Detect which cell encompasses the target text, then output its [X, Y] center coordinate. 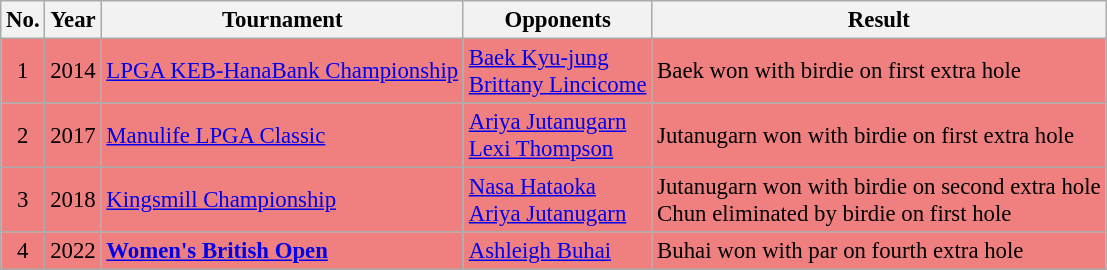
Result [879, 20]
Year [73, 20]
Women's British Open [282, 251]
3 [23, 200]
Manulife LPGA Classic [282, 136]
Opponents [557, 20]
1 [23, 72]
2022 [73, 251]
4 [23, 251]
Jutanugarn won with birdie on second extra holeChun eliminated by birdie on first hole [879, 200]
2 [23, 136]
Baek Kyu-jung Brittany Lincicome [557, 72]
No. [23, 20]
2014 [73, 72]
2017 [73, 136]
Nasa Hataoka Ariya Jutanugarn [557, 200]
2018 [73, 200]
Ariya Jutanugarn Lexi Thompson [557, 136]
Buhai won with par on fourth extra hole [879, 251]
Jutanugarn won with birdie on first extra hole [879, 136]
Ashleigh Buhai [557, 251]
LPGA KEB-HanaBank Championship [282, 72]
Tournament [282, 20]
Kingsmill Championship [282, 200]
Baek won with birdie on first extra hole [879, 72]
